Return the [X, Y] coordinate for the center point of the cell that contains the specified text.  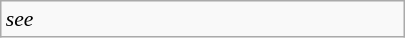
see [203, 19]
